Extract the (X, Y) coordinate from the center of the cell holding the provided text.  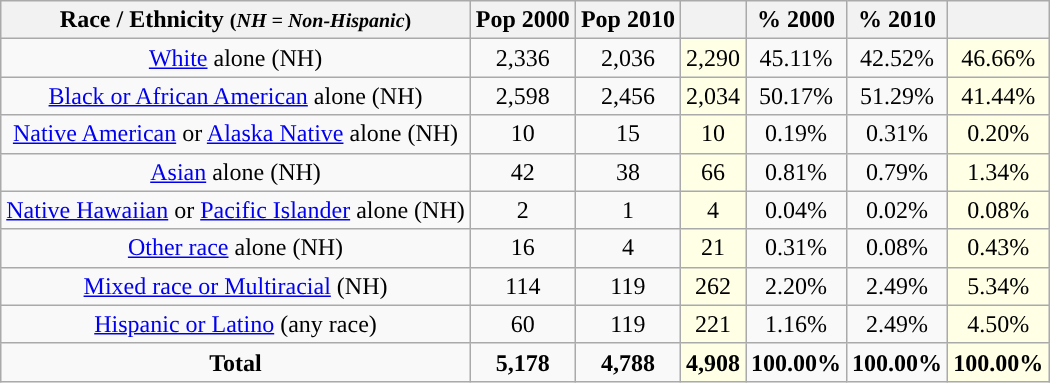
4,788 (628, 362)
Other race alone (NH) (236, 248)
1.34% (998, 172)
Race / Ethnicity (NH = Non-Hispanic) (236, 20)
51.29% (898, 96)
0.43% (998, 248)
0.02% (898, 210)
2 (522, 210)
% 2010 (898, 20)
5.34% (998, 286)
0.81% (796, 172)
1 (628, 210)
5,178 (522, 362)
Native Hawaiian or Pacific Islander alone (NH) (236, 210)
0.79% (898, 172)
Pop 2010 (628, 20)
2,290 (712, 58)
221 (712, 324)
42 (522, 172)
60 (522, 324)
Native American or Alaska Native alone (NH) (236, 134)
2,456 (628, 96)
0.19% (796, 134)
Pop 2000 (522, 20)
2,336 (522, 58)
41.44% (998, 96)
Black or African American alone (NH) (236, 96)
114 (522, 286)
42.52% (898, 58)
2,034 (712, 96)
% 2000 (796, 20)
2,598 (522, 96)
Mixed race or Multiracial (NH) (236, 286)
262 (712, 286)
White alone (NH) (236, 58)
0.04% (796, 210)
46.66% (998, 58)
Hispanic or Latino (any race) (236, 324)
50.17% (796, 96)
0.20% (998, 134)
1.16% (796, 324)
4,908 (712, 362)
4.50% (998, 324)
16 (522, 248)
2.20% (796, 286)
Asian alone (NH) (236, 172)
15 (628, 134)
Total (236, 362)
21 (712, 248)
38 (628, 172)
45.11% (796, 58)
66 (712, 172)
2,036 (628, 58)
